Extract the (x, y) coordinate from the center of the cell holding the provided text.  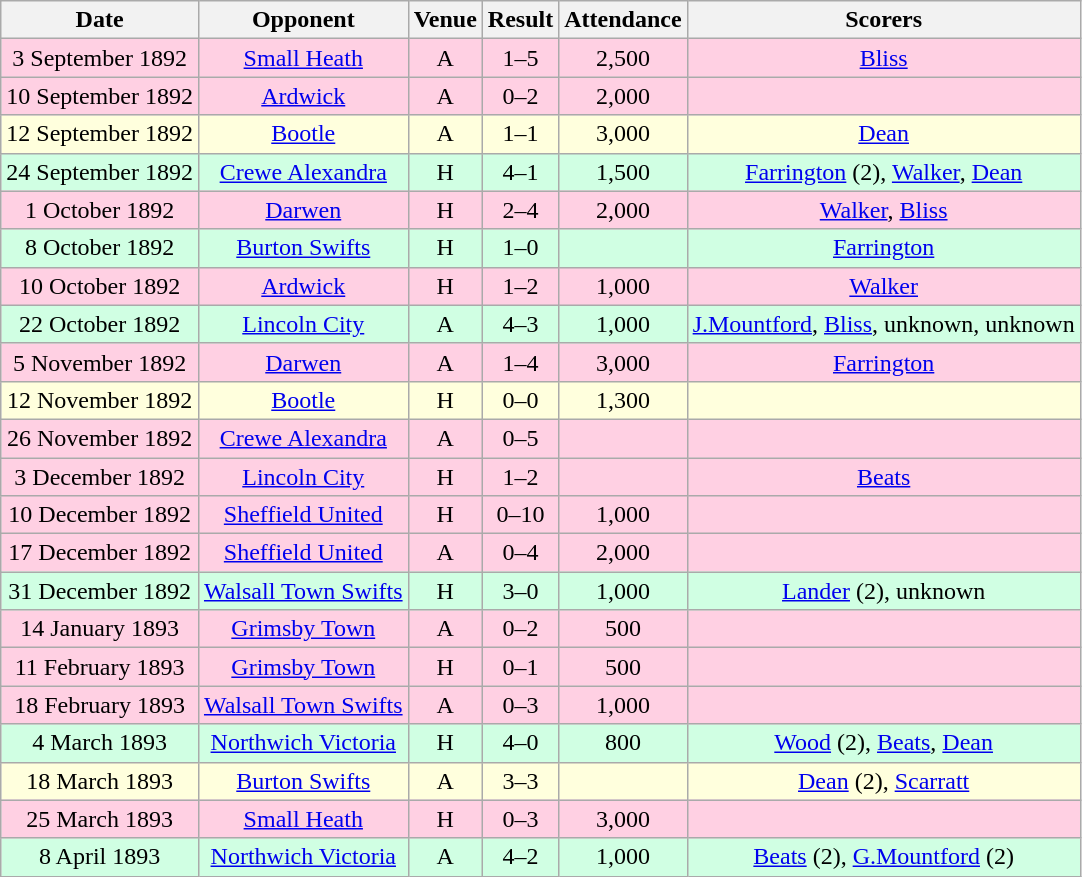
1,500 (623, 172)
1,300 (623, 400)
18 March 1893 (100, 781)
10 September 1892 (100, 96)
Scorers (884, 20)
8 April 1893 (100, 857)
Date (100, 20)
31 December 1892 (100, 591)
4 March 1893 (100, 743)
Opponent (303, 20)
0–1 (520, 667)
800 (623, 743)
12 September 1892 (100, 134)
0–4 (520, 553)
2–4 (520, 210)
11 February 1893 (100, 667)
Dean (2), Scarratt (884, 781)
4–1 (520, 172)
Walker (884, 286)
26 November 1892 (100, 438)
1 October 1892 (100, 210)
Bliss (884, 58)
1–5 (520, 58)
24 September 1892 (100, 172)
8 October 1892 (100, 248)
0–10 (520, 515)
17 December 1892 (100, 553)
3 September 1892 (100, 58)
12 November 1892 (100, 400)
0–0 (520, 400)
25 March 1893 (100, 819)
14 January 1893 (100, 629)
1–0 (520, 248)
Attendance (623, 20)
3 December 1892 (100, 477)
Farrington (2), Walker, Dean (884, 172)
2,500 (623, 58)
3–3 (520, 781)
3–0 (520, 591)
Lander (2), unknown (884, 591)
5 November 1892 (100, 362)
Dean (884, 134)
Venue (445, 20)
10 December 1892 (100, 515)
Beats (2), G.Mountford (2) (884, 857)
Walker, Bliss (884, 210)
1–4 (520, 362)
0–5 (520, 438)
Result (520, 20)
4–2 (520, 857)
Wood (2), Beats, Dean (884, 743)
22 October 1892 (100, 324)
Beats (884, 477)
10 October 1892 (100, 286)
4–3 (520, 324)
18 February 1893 (100, 705)
1–1 (520, 134)
J.Mountford, Bliss, unknown, unknown (884, 324)
4–0 (520, 743)
